Identify which cell holds the provided text, then report its [x, y] central coordinate. 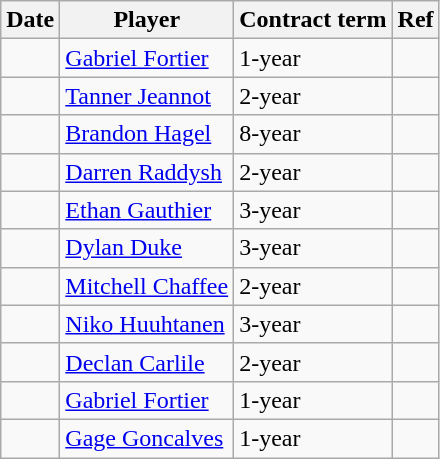
Brandon Hagel [147, 134]
Contract term [313, 20]
Niko Huuhtanen [147, 324]
Darren Raddysh [147, 172]
Player [147, 20]
Date [30, 20]
Ethan Gauthier [147, 210]
Mitchell Chaffee [147, 286]
Gage Goncalves [147, 438]
8-year [313, 134]
Ref [416, 20]
Dylan Duke [147, 248]
Tanner Jeannot [147, 96]
Declan Carlile [147, 362]
